Identify which cell holds the provided text, then report its [X, Y] central coordinate. 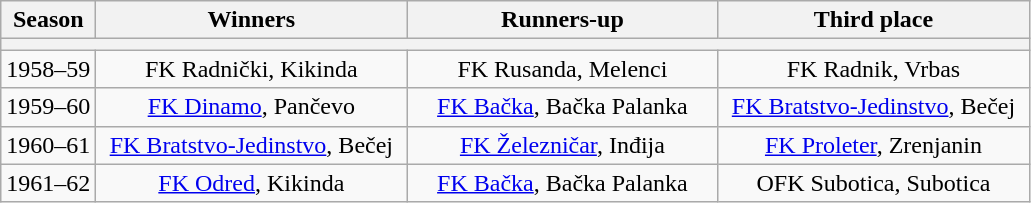
FK Železničar, Inđija [562, 145]
Third place [874, 20]
1960–61 [48, 145]
FK Rusanda, Melenci [562, 69]
1959–60 [48, 107]
FK Proleter, Zrenjanin [874, 145]
1961–62 [48, 183]
OFK Subotica, Subotica [874, 183]
FK Radnik, Vrbas [874, 69]
FK Odred, Kikinda [252, 183]
1958–59 [48, 69]
Winners [252, 20]
Runners-up [562, 20]
FK Radnički, Kikinda [252, 69]
FK Dinamo, Pančevo [252, 107]
Season [48, 20]
